Locate the cell with the specified text and output its (x, y) center coordinate. 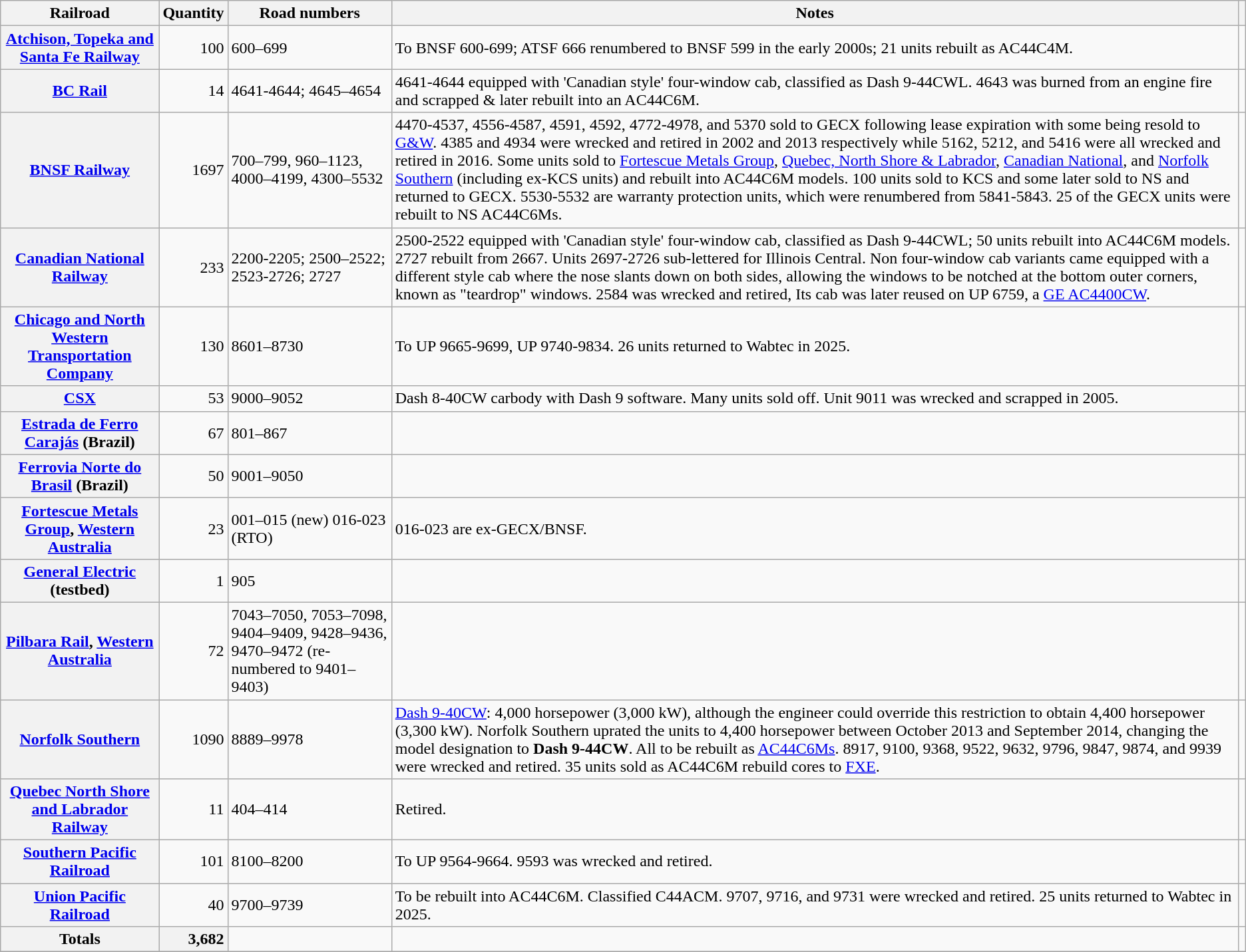
404–414 (310, 810)
3,682 (193, 939)
To BNSF 600-699; ATSF 666 renumbered to BNSF 599 in the early 2000s; 21 units rebuilt as AC44C4M. (815, 48)
2200-2205; 2500–2522; 2523-2726; 2727 (310, 267)
Ferrovia Norte do Brasil (Brazil) (80, 476)
233 (193, 267)
Estrada de Ferro Carajás (Brazil) (80, 432)
8100–8200 (310, 862)
Pilbara Rail, Western Australia (80, 651)
BC Rail (80, 90)
72 (193, 651)
9000–9052 (310, 398)
Union Pacific Railroad (80, 905)
8601–8730 (310, 346)
To UP 9564-9664. 9593 was wrecked and retired. (815, 862)
14 (193, 90)
Atchison, Topeka and Santa Fe Railway (80, 48)
905 (310, 580)
Norfolk Southern (80, 740)
700–799, 960–1123, 4000–4199, 4300–5532 (310, 170)
50 (193, 476)
Retired. (815, 810)
7043–7050, 7053–7098, 9404–9409, 9428–9436, 9470–9472 (re-numbered to 9401–9403) (310, 651)
1 (193, 580)
8889–9978 (310, 740)
9700–9739 (310, 905)
11 (193, 810)
1090 (193, 740)
Canadian National Railway (80, 267)
40 (193, 905)
To UP 9665-9699, UP 9740-9834. 26 units returned to Wabtec in 2025. (815, 346)
Fortescue Metals Group, Western Australia (80, 528)
4641-4644; 4645–4654 (310, 90)
016-023 are ex-GECX/BNSF. (815, 528)
600–699 (310, 48)
001–015 (new) 016-023 (RTO) (310, 528)
53 (193, 398)
Dash 8-40CW carbody with Dash 9 software. Many units sold off. Unit 9011 was wrecked and scrapped in 2005. (815, 398)
Railroad (80, 13)
130 (193, 346)
Totals (80, 939)
Chicago and North Western Transportation Company (80, 346)
9001–9050 (310, 476)
801–867 (310, 432)
Quebec North Shore and Labrador Railway (80, 810)
67 (193, 432)
Southern Pacific Railroad (80, 862)
Notes (815, 13)
BNSF Railway (80, 170)
To be rebuilt into AC44C6M. Classified C44ACM. 9707, 9716, and 9731 were wrecked and retired. 25 units returned to Wabtec in 2025. (815, 905)
General Electric (testbed) (80, 580)
Road numbers (310, 13)
CSX (80, 398)
101 (193, 862)
100 (193, 48)
1697 (193, 170)
Quantity (193, 13)
23 (193, 528)
